For the text-containing cell, return its midpoint in [X, Y] coordinate format. 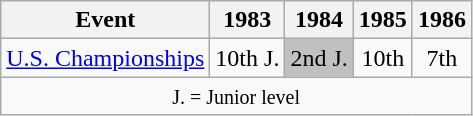
J. = Junior level [236, 96]
1983 [248, 20]
2nd J. [319, 58]
7th [442, 58]
Event [106, 20]
10th [382, 58]
U.S. Championships [106, 58]
1984 [319, 20]
1986 [442, 20]
10th J. [248, 58]
1985 [382, 20]
